Detect which cell encompasses the target text, then output its [x, y] center coordinate. 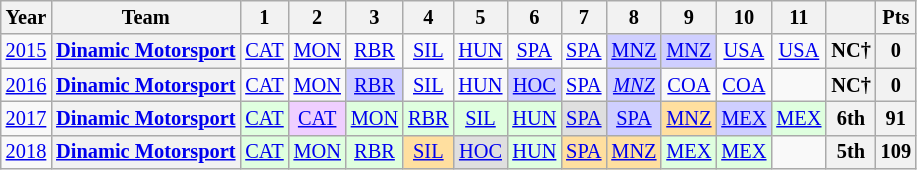
2017 [26, 118]
Pts [896, 17]
7 [584, 17]
8 [634, 17]
1 [264, 17]
3 [374, 17]
5th [850, 152]
109 [896, 152]
2016 [26, 85]
2 [318, 17]
Team [146, 17]
10 [744, 17]
6 [534, 17]
2018 [26, 152]
9 [688, 17]
11 [798, 17]
5 [481, 17]
6th [850, 118]
2015 [26, 51]
91 [896, 118]
Year [26, 17]
4 [428, 17]
